From the cell containing the given text, extract its center point as (x, y) coordinate. 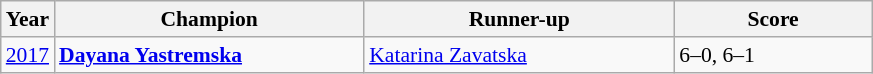
Dayana Yastremska (209, 55)
Year (28, 19)
Runner-up (519, 19)
6–0, 6–1 (773, 55)
2017 (28, 55)
Champion (209, 19)
Score (773, 19)
Katarina Zavatska (519, 55)
